Output the (x, y) coordinate of the center of the cell containing the given text.  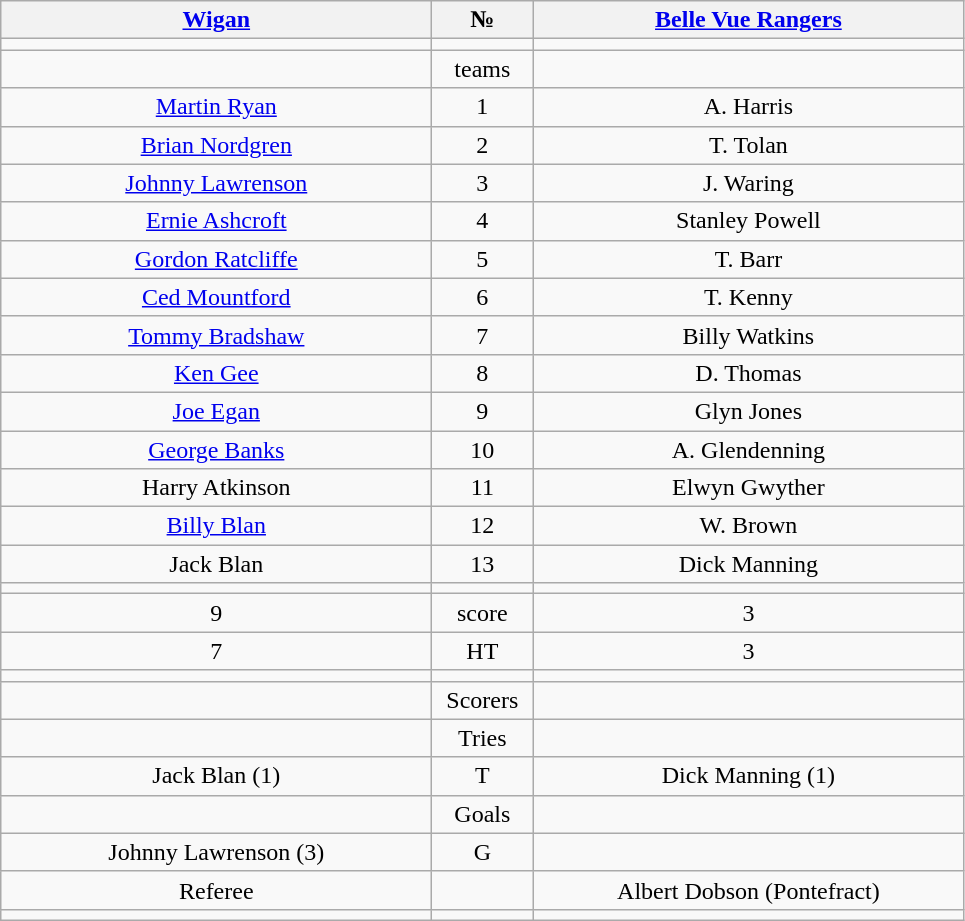
4 (482, 221)
5 (482, 259)
Billy Blan (216, 526)
Billy Watkins (748, 335)
teams (482, 69)
Brian Nordgren (216, 145)
G (482, 852)
6 (482, 297)
Harry Atkinson (216, 488)
№ (482, 20)
T. Barr (748, 259)
Tries (482, 738)
13 (482, 564)
8 (482, 373)
T. Kenny (748, 297)
Ernie Ashcroft (216, 221)
Jack Blan (216, 564)
Scorers (482, 700)
Dick Manning (1) (748, 776)
Martin Ryan (216, 107)
A. Harris (748, 107)
Dick Manning (748, 564)
Jack Blan (1) (216, 776)
score (482, 613)
Ken Gee (216, 373)
1 (482, 107)
Joe Egan (216, 411)
T. Tolan (748, 145)
2 (482, 145)
Stanley Powell (748, 221)
12 (482, 526)
Elwyn Gwyther (748, 488)
George Banks (216, 449)
Ced Mountford (216, 297)
Johnny Lawrenson (216, 183)
A. Glendenning (748, 449)
Glyn Jones (748, 411)
Referee (216, 890)
HT (482, 651)
J. Waring (748, 183)
Wigan (216, 20)
D. Thomas (748, 373)
Goals (482, 814)
Gordon Ratcliffe (216, 259)
Belle Vue Rangers (748, 20)
Johnny Lawrenson (3) (216, 852)
T (482, 776)
Albert Dobson (Pontefract) (748, 890)
11 (482, 488)
W. Brown (748, 526)
10 (482, 449)
Tommy Bradshaw (216, 335)
